Return [X, Y] of the center of cell containing provided text 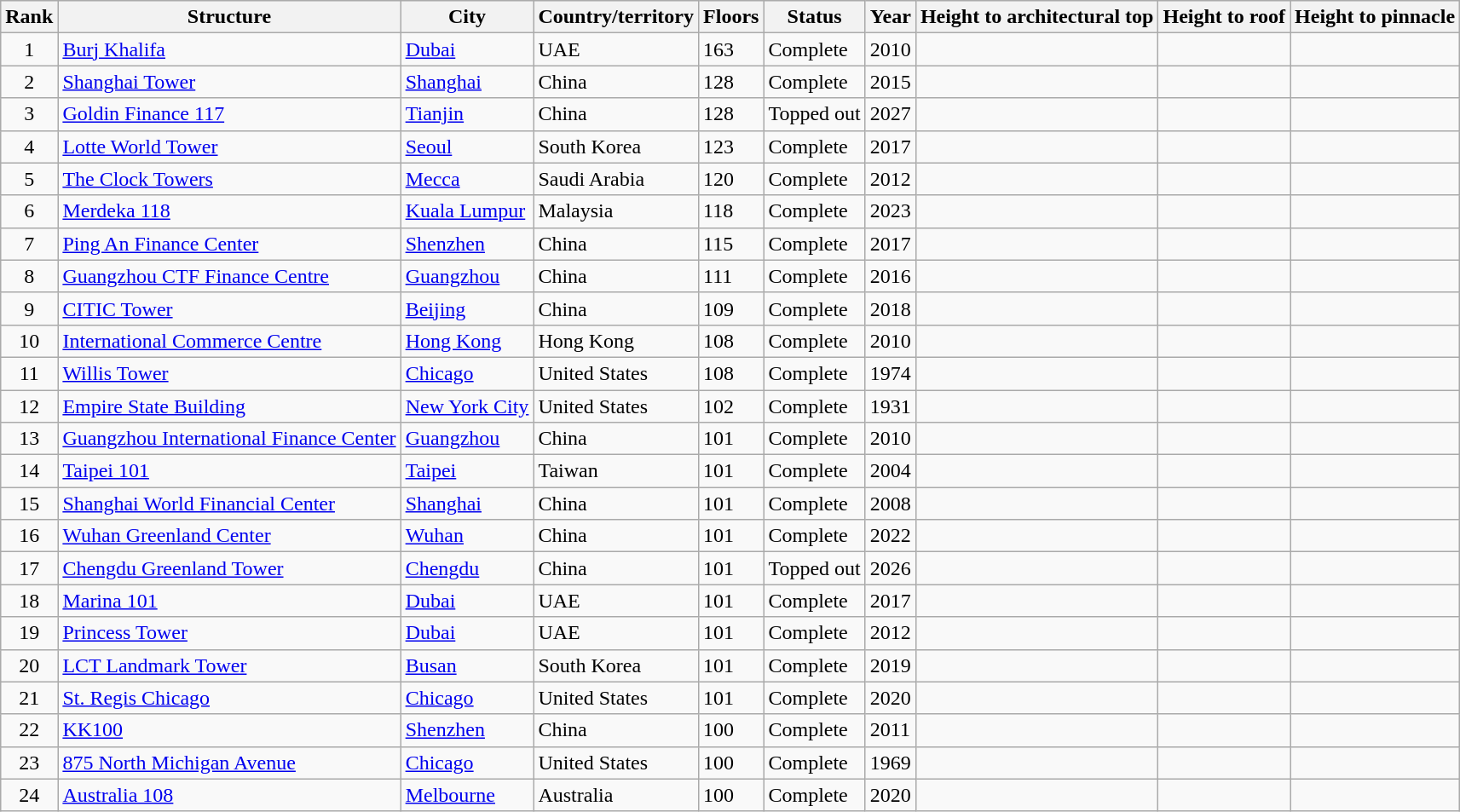
Lotte World Tower [229, 147]
Mecca [467, 179]
City [467, 17]
12 [29, 406]
2016 [890, 276]
118 [731, 211]
Busan [467, 665]
16 [29, 536]
2018 [890, 308]
Taiwan [616, 471]
7 [29, 244]
Merdeka 118 [229, 211]
24 [29, 795]
St. Regis Chicago [229, 698]
6 [29, 211]
2008 [890, 504]
KK100 [229, 730]
Ping An Finance Center [229, 244]
102 [731, 406]
Wuhan [467, 536]
Country/territory [616, 17]
Rank [29, 17]
Height to architectural top [1036, 17]
13 [29, 439]
2004 [890, 471]
Goldin Finance 117 [229, 114]
Status [815, 17]
2027 [890, 114]
Empire State Building [229, 406]
2 [29, 82]
Height to roof [1224, 17]
Malaysia [616, 211]
CITIC Tower [229, 308]
1969 [890, 763]
Chengdu Greenland Tower [229, 568]
Chengdu [467, 568]
1 [29, 49]
19 [29, 633]
10 [29, 341]
21 [29, 698]
Seoul [467, 147]
9 [29, 308]
4 [29, 147]
Wuhan Greenland Center [229, 536]
1931 [890, 406]
Taipei 101 [229, 471]
Shanghai World Financial Center [229, 504]
109 [731, 308]
Burj Khalifa [229, 49]
New York City [467, 406]
120 [731, 179]
2022 [890, 536]
2023 [890, 211]
1974 [890, 373]
15 [29, 504]
111 [731, 276]
Shanghai Tower [229, 82]
Beijing [467, 308]
Willis Tower [229, 373]
Australia [616, 795]
3 [29, 114]
17 [29, 568]
Princess Tower [229, 633]
The Clock Towers [229, 179]
Height to pinnacle [1376, 17]
LCT Landmark Tower [229, 665]
11 [29, 373]
2011 [890, 730]
Kuala Lumpur [467, 211]
Floors [731, 17]
22 [29, 730]
Year [890, 17]
123 [731, 147]
Melbourne [467, 795]
Taipei [467, 471]
2026 [890, 568]
International Commerce Centre [229, 341]
Saudi Arabia [616, 179]
5 [29, 179]
2015 [890, 82]
875 North Michigan Avenue [229, 763]
14 [29, 471]
Marina 101 [229, 601]
163 [731, 49]
Structure [229, 17]
8 [29, 276]
Guangzhou CTF Finance Centre [229, 276]
2019 [890, 665]
Tianjin [467, 114]
Guangzhou International Finance Center [229, 439]
Australia 108 [229, 795]
23 [29, 763]
20 [29, 665]
115 [731, 244]
18 [29, 601]
